Return the (x, y) coordinate for the center point of the cell that contains the specified text.  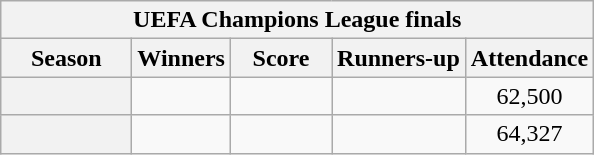
Attendance (529, 58)
62,500 (529, 96)
UEFA Champions League finals (298, 20)
Season (66, 58)
Runners-up (399, 58)
Winners (182, 58)
Score (280, 58)
64,327 (529, 134)
